Detect which cell encompasses the target text, then output its (X, Y) center coordinate. 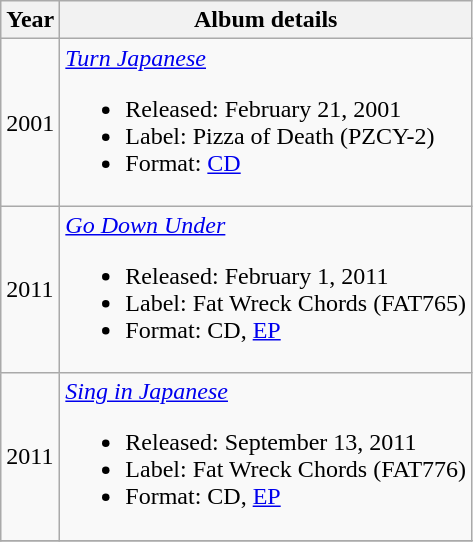
Turn JapaneseReleased: February 21, 2001Label: Pizza of Death (PZCY-2)Format: CD (266, 122)
Year (30, 20)
2001 (30, 122)
Album details (266, 20)
Go Down UnderReleased: February 1, 2011Label: Fat Wreck Chords (FAT765)Format: CD, EP (266, 290)
Sing in JapaneseReleased: September 13, 2011Label: Fat Wreck Chords (FAT776)Format: CD, EP (266, 456)
